Detect which cell encompasses the target text, then output its (x, y) center coordinate. 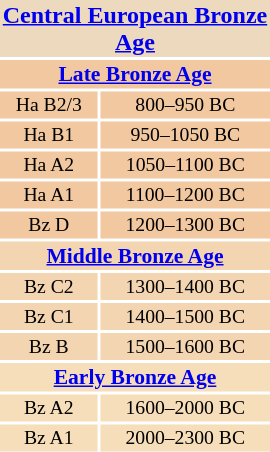
Middle Bronze Age (135, 256)
1300–1400 BC (186, 286)
Bz B (49, 346)
1050–1100 BC (186, 166)
Ha B1 (49, 136)
Central European Bronze Age (135, 28)
950–1050 BC (186, 136)
Ha A1 (49, 196)
Early Bronze Age (135, 377)
1400–1500 BC (186, 316)
Late Bronze Age (135, 74)
1600–2000 BC (186, 408)
Bz D (49, 226)
1100–1200 BC (186, 196)
Bz C1 (49, 316)
Ha A2 (49, 166)
Bz A1 (49, 438)
2000–2300 BC (186, 438)
800–950 BC (186, 106)
Bz A2 (49, 408)
1500–1600 BC (186, 346)
Ha B2/3 (49, 106)
1200–1300 BC (186, 226)
Bz C2 (49, 286)
